Locate the cell with the specified text and output its [x, y] center coordinate. 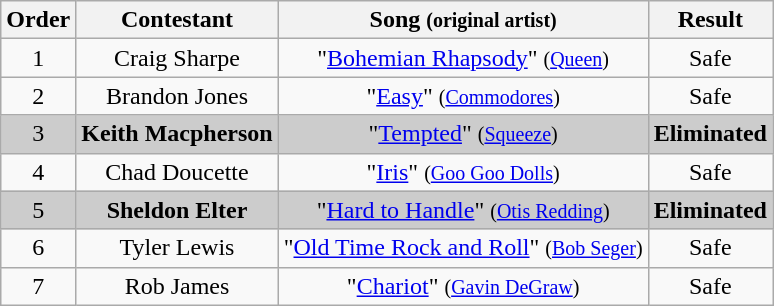
"Chariot" (Gavin DeGraw) [463, 286]
"Hard to Handle" (Otis Redding) [463, 210]
1 [38, 58]
5 [38, 210]
Sheldon Elter [177, 210]
Result [710, 20]
3 [38, 134]
"Tempted" (Squeeze) [463, 134]
6 [38, 248]
Brandon Jones [177, 96]
2 [38, 96]
4 [38, 172]
"Bohemian Rhapsody" (Queen) [463, 58]
"Easy" (Commodores) [463, 96]
Keith Macpherson [177, 134]
Craig Sharpe [177, 58]
7 [38, 286]
Rob James [177, 286]
Song (original artist) [463, 20]
"Old Time Rock and Roll" (Bob Seger) [463, 248]
Chad Doucette [177, 172]
Contestant [177, 20]
"Iris" (Goo Goo Dolls) [463, 172]
Tyler Lewis [177, 248]
Order [38, 20]
